Identify which cell holds the provided text, then report its [X, Y] central coordinate. 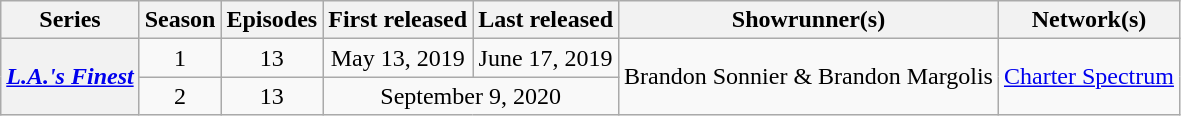
Last released [546, 20]
June 17, 2019 [546, 58]
May 13, 2019 [398, 58]
2 [180, 96]
L.A.'s Finest [70, 77]
September 9, 2020 [471, 96]
Brandon Sonnier & Brandon Margolis [809, 77]
Network(s) [1088, 20]
Season [180, 20]
First released [398, 20]
Series [70, 20]
Showrunner(s) [809, 20]
1 [180, 58]
Episodes [272, 20]
Charter Spectrum [1088, 77]
